Output the [X, Y] coordinate of the center of the cell containing the given text.  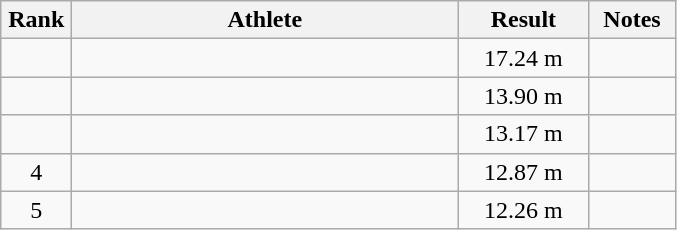
5 [36, 210]
4 [36, 172]
13.17 m [524, 134]
12.87 m [524, 172]
Notes [632, 20]
Rank [36, 20]
Result [524, 20]
13.90 m [524, 96]
17.24 m [524, 58]
Athlete [265, 20]
12.26 m [524, 210]
